Extract the (X, Y) coordinate from the center of the cell holding the provided text.  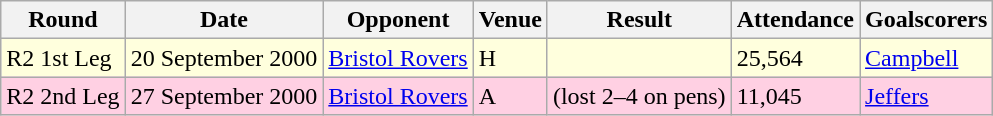
(lost 2–4 on pens) (639, 96)
Campbell (926, 58)
25,564 (795, 58)
H (510, 58)
Round (63, 20)
Opponent (398, 20)
27 September 2000 (224, 96)
Jeffers (926, 96)
Date (224, 20)
20 September 2000 (224, 58)
11,045 (795, 96)
R2 1st Leg (63, 58)
R2 2nd Leg (63, 96)
A (510, 96)
Goalscorers (926, 20)
Result (639, 20)
Venue (510, 20)
Attendance (795, 20)
